Return [x, y] of the center of cell containing provided text 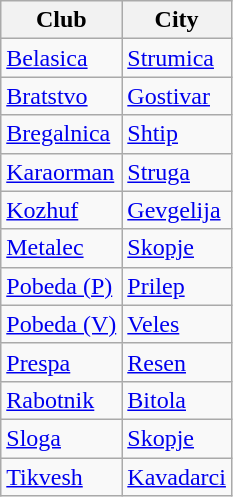
Veles [177, 324]
Bitola [177, 400]
Shtip [177, 134]
Strumica [177, 58]
Bratstvo [62, 96]
Kavadarci [177, 477]
Struga [177, 172]
Tikvesh [62, 477]
City [177, 20]
Metalec [62, 248]
Karaorman [62, 172]
Kozhuf [62, 210]
Gevgelija [177, 210]
Sloga [62, 438]
Belasica [62, 58]
Rabotnik [62, 400]
Pobeda (V) [62, 324]
Resen [177, 362]
Club [62, 20]
Gostivar [177, 96]
Bregalnica [62, 134]
Prilep [177, 286]
Pobeda (P) [62, 286]
Prespa [62, 362]
